For the text-containing cell, return its midpoint in (X, Y) coordinate format. 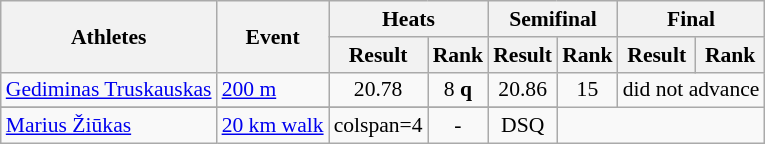
did not advance (692, 90)
8 q (458, 90)
20.78 (378, 90)
DSQ (522, 126)
Marius Žiūkas (109, 126)
200 m (273, 90)
Final (692, 19)
- (458, 126)
Event (273, 36)
Heats (409, 19)
Athletes (109, 36)
20.86 (522, 90)
Gediminas Truskauskas (109, 90)
colspan=4 (378, 126)
Semifinal (552, 19)
20 km walk (273, 126)
15 (588, 90)
